Identify which cell holds the provided text, then report its (X, Y) central coordinate. 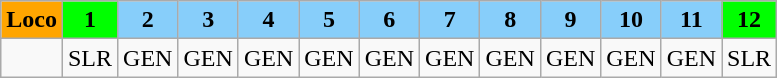
1 (90, 20)
3 (208, 20)
6 (389, 20)
5 (329, 20)
10 (631, 20)
Loco (32, 20)
4 (268, 20)
11 (691, 20)
2 (148, 20)
7 (450, 20)
9 (570, 20)
8 (510, 20)
12 (750, 20)
